From the cell containing the given text, extract its center point as (x, y) coordinate. 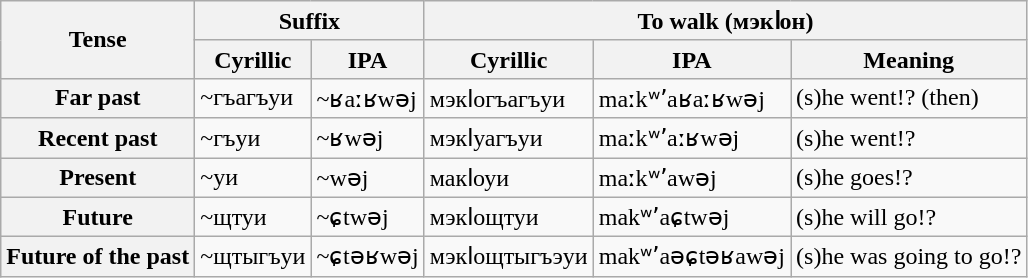
мэкӏощтуи (508, 217)
~гъагъуи (253, 98)
мэкӏогъагъуи (508, 98)
~ʁaːʁwəj (368, 98)
(s)he goes!? (909, 178)
мэкӏуагъуи (508, 138)
(s)he will go!? (909, 217)
~ʁwəj (368, 138)
Present (98, 178)
To walk (мэкӏон) (726, 21)
макӏоуи (508, 178)
Future of the past (98, 257)
~ɕtəʁwəj (368, 257)
(s)he went!? (then) (909, 98)
(s)he was going to go!? (909, 257)
maːkʷʼawəj (692, 178)
maːkʷʼaːʁwəj (692, 138)
~ɕtwəj (368, 217)
~щтуи (253, 217)
maːkʷʼaʁaːʁwəj (692, 98)
~wəj (368, 178)
~щтыгъуи (253, 257)
мэкӏощтыгъэуи (508, 257)
~гъуи (253, 138)
makʷʼaɕtwəj (692, 217)
Meaning (909, 59)
Far past (98, 98)
Tense (98, 40)
Suffix (310, 21)
makʷʼaəɕtəʁawəj (692, 257)
Future (98, 217)
~уи (253, 178)
(s)he went!? (909, 138)
Recent past (98, 138)
